Detect which cell encompasses the target text, then output its (X, Y) center coordinate. 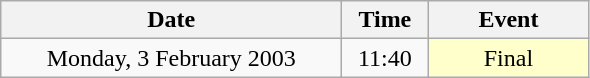
Time (385, 20)
Monday, 3 February 2003 (172, 58)
11:40 (385, 58)
Final (508, 58)
Date (172, 20)
Event (508, 20)
